Determine the (x, y) coordinate at the center of the cell enclosing the given text.  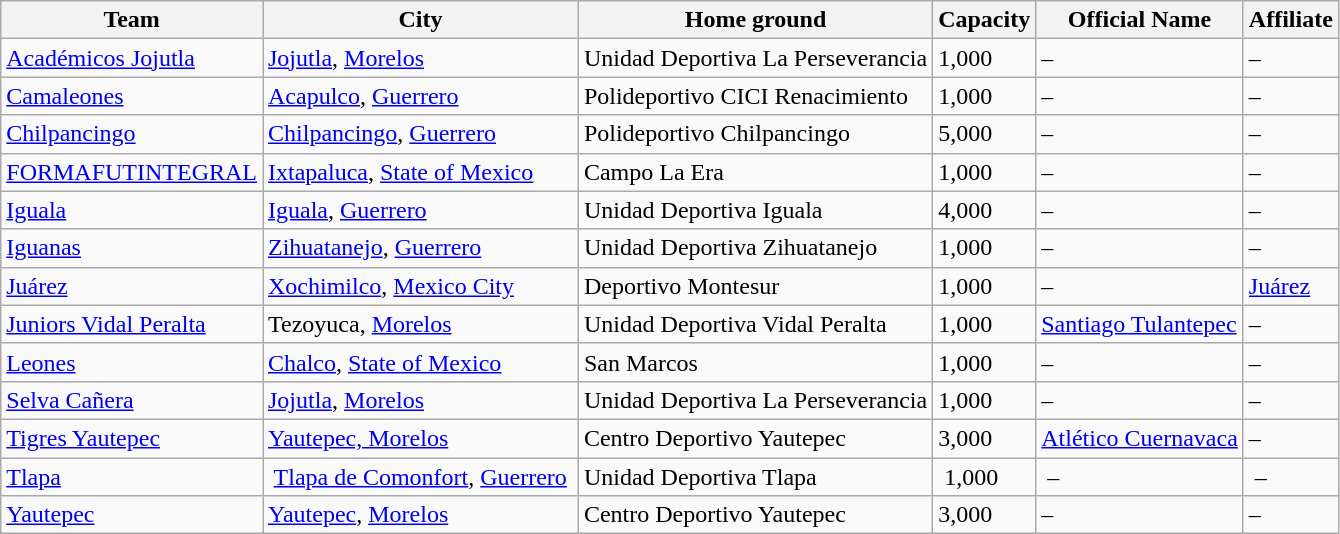
San Marcos (755, 362)
Unidad Deportiva Iguala (755, 210)
Zihuatanejo, Guerrero (420, 248)
Leones (132, 362)
Team (132, 20)
Académicos Jojutla (132, 58)
Official Name (1140, 20)
Yautepec (132, 515)
Tezoyuca, Morelos (420, 324)
Ixtapaluca, State of Mexico (420, 172)
4,000 (984, 210)
Selva Cañera (132, 400)
Tlapa (132, 477)
Capacity (984, 20)
Unidad Deportiva Tlapa (755, 477)
Polideportivo CICI Renacimiento (755, 96)
Deportivo Montesur (755, 286)
Chilpancingo (132, 134)
FORMAFUTINTEGRAL (132, 172)
Santiago Tulantepec (1140, 324)
Atlético Cuernavaca (1140, 438)
Acapulco, Guerrero (420, 96)
Tlapa de Comonfort, Guerrero (420, 477)
Tigres Yautepec (132, 438)
Unidad Deportiva Vidal Peralta (755, 324)
Campo La Era (755, 172)
Affiliate (1290, 20)
Iguala, Guerrero (420, 210)
Xochimilco, Mexico City (420, 286)
5,000 (984, 134)
Juniors Vidal Peralta (132, 324)
City (420, 20)
Camaleones (132, 96)
Polideportivo Chilpancingo (755, 134)
Iguanas (132, 248)
Iguala (132, 210)
Chilpancingo, Guerrero (420, 134)
Home ground (755, 20)
Unidad Deportiva Zihuatanejo (755, 248)
Chalco, State of Mexico (420, 362)
